Pinpoint the cell where the given text exists, returning its [x, y] midpoint coordinate. 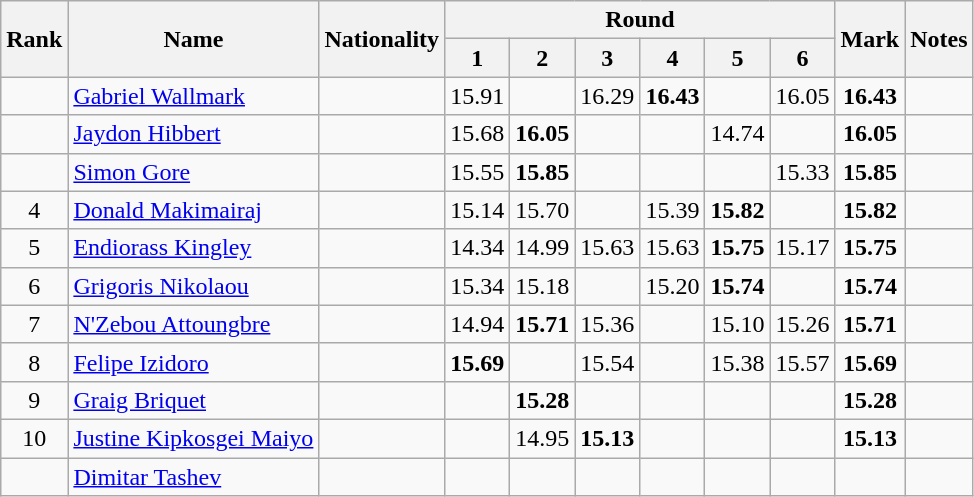
Grigoris Nikolaou [194, 286]
14.34 [478, 248]
15.70 [542, 210]
15.38 [738, 362]
14.99 [542, 248]
Endiorass Kingley [194, 248]
Gabriel Wallmark [194, 96]
8 [34, 362]
3 [608, 58]
Justine Kipkosgei Maiyo [194, 438]
Dimitar Tashev [194, 477]
15.26 [802, 324]
15.39 [672, 210]
Donald Makimairaj [194, 210]
Notes [939, 39]
16.29 [608, 96]
Mark [870, 39]
9 [34, 400]
Jaydon Hibbert [194, 134]
15.54 [608, 362]
N'Zebou Attoungbre [194, 324]
15.91 [478, 96]
Simon Gore [194, 172]
15.17 [802, 248]
15.18 [542, 286]
Name [194, 39]
15.20 [672, 286]
15.36 [608, 324]
15.57 [802, 362]
14.95 [542, 438]
15.33 [802, 172]
14.94 [478, 324]
Graig Briquet [194, 400]
15.10 [738, 324]
7 [34, 324]
Rank [34, 39]
Round [640, 20]
14.74 [738, 134]
15.68 [478, 134]
15.55 [478, 172]
10 [34, 438]
15.14 [478, 210]
1 [478, 58]
15.34 [478, 286]
Felipe Izidoro [194, 362]
Nationality [382, 39]
2 [542, 58]
